Provide the (X, Y) coordinate of the cell's center where the given text is located.  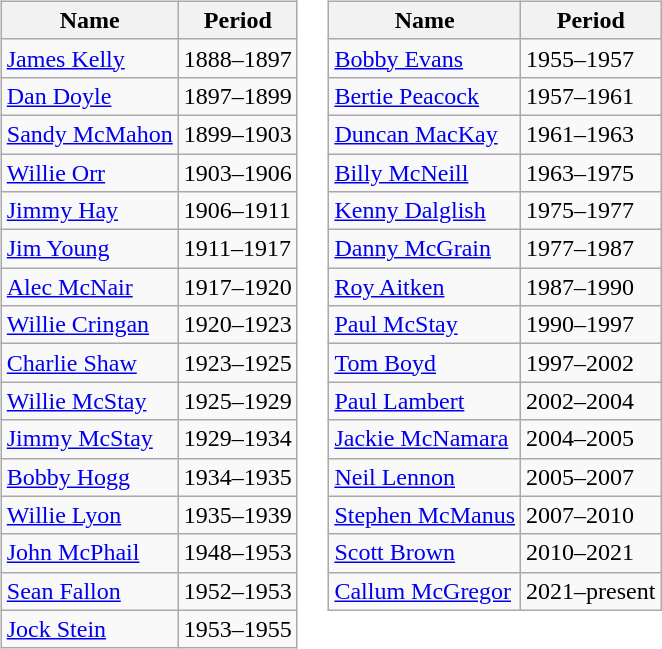
Jimmy Hay (90, 211)
Paul McStay (425, 325)
Jim Young (90, 249)
1977–1987 (591, 249)
2005–2007 (591, 477)
1952–1953 (238, 591)
2002–2004 (591, 401)
Jimmy McStay (90, 439)
Callum McGregor (425, 591)
2010–2021 (591, 553)
1906–1911 (238, 211)
1963–1975 (591, 173)
John McPhail (90, 553)
Bertie Peacock (425, 96)
Willie Cringan (90, 325)
1897–1899 (238, 96)
1899–1903 (238, 134)
Sean Fallon (90, 591)
1888–1897 (238, 58)
1925–1929 (238, 401)
1920–1923 (238, 325)
Kenny Dalglish (425, 211)
Jock Stein (90, 629)
Stephen McManus (425, 515)
Willie Lyon (90, 515)
Charlie Shaw (90, 363)
Bobby Evans (425, 58)
1990–1997 (591, 325)
1948–1953 (238, 553)
Dan Doyle (90, 96)
James Kelly (90, 58)
Duncan MacKay (425, 134)
Neil Lennon (425, 477)
Alec McNair (90, 287)
1997–2002 (591, 363)
Danny McGrain (425, 249)
2021–present (591, 591)
Paul Lambert (425, 401)
1955–1957 (591, 58)
Jackie McNamara (425, 439)
Roy Aitken (425, 287)
1917–1920 (238, 287)
1929–1934 (238, 439)
2004–2005 (591, 439)
1935–1939 (238, 515)
1911–1917 (238, 249)
1923–1925 (238, 363)
1934–1935 (238, 477)
Bobby Hogg (90, 477)
2007–2010 (591, 515)
Tom Boyd (425, 363)
1987–1990 (591, 287)
1961–1963 (591, 134)
Billy McNeill (425, 173)
1975–1977 (591, 211)
1903–1906 (238, 173)
Sandy McMahon (90, 134)
1957–1961 (591, 96)
1953–1955 (238, 629)
Willie Orr (90, 173)
Scott Brown (425, 553)
Willie McStay (90, 401)
